Capture the cell that displays the provided text and extract its (x, y) central coordinate. 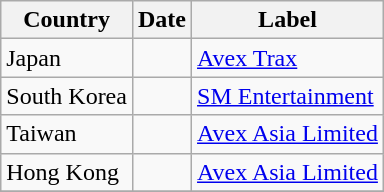
Date (162, 20)
Avex Trax (288, 58)
Hong Kong (67, 172)
South Korea (67, 96)
Label (288, 20)
Japan (67, 58)
SM Entertainment (288, 96)
Country (67, 20)
Taiwan (67, 134)
